Search for the cell housing the specified text and yield its [X, Y] center coordinate. 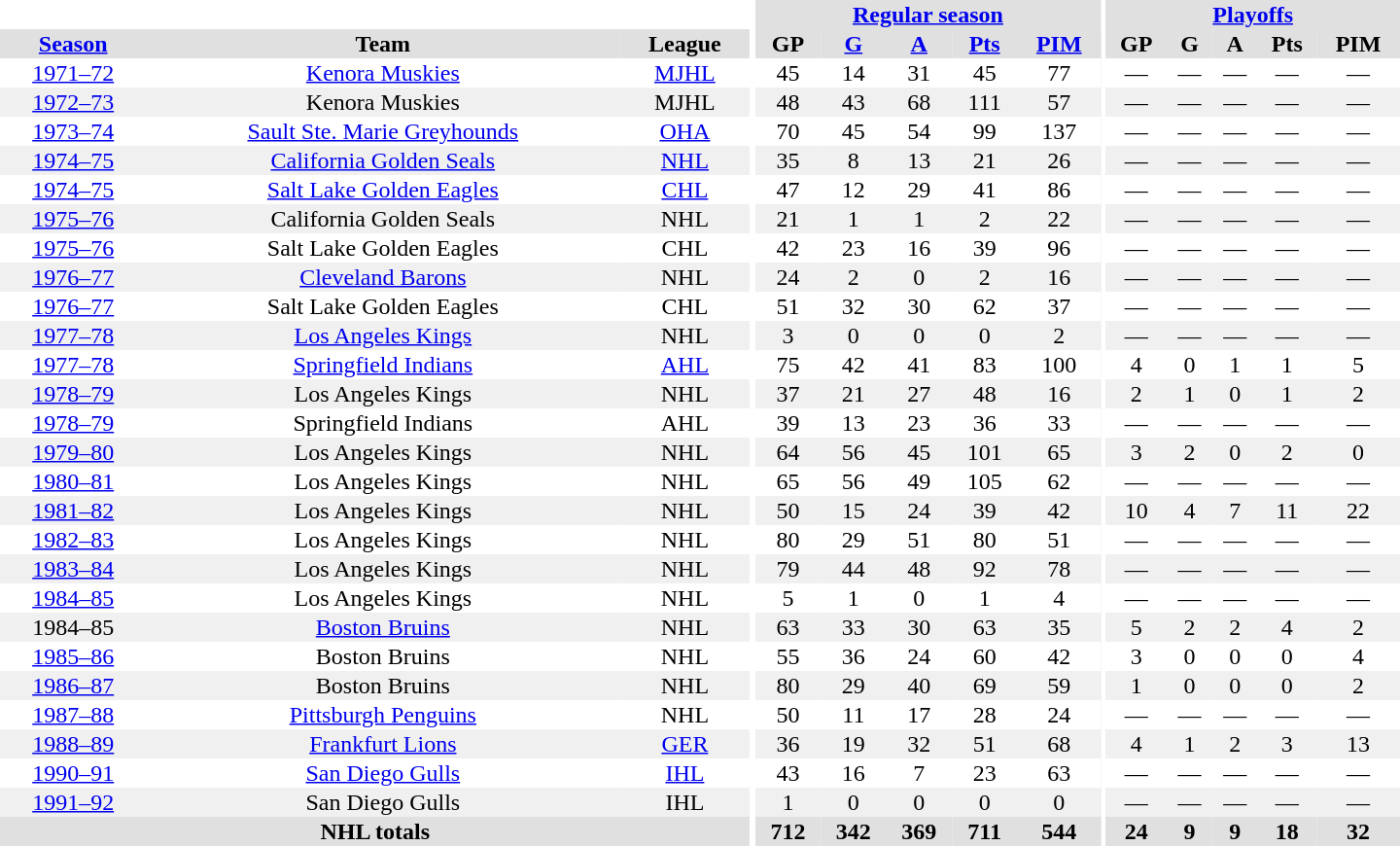
1979–80 [73, 452]
60 [984, 656]
Pittsburgh Penguins [383, 715]
Sault Ste. Marie Greyhounds [383, 131]
Season [73, 44]
15 [854, 511]
75 [787, 365]
544 [1059, 831]
83 [984, 365]
1987–88 [73, 715]
49 [920, 481]
78 [1059, 569]
28 [984, 715]
369 [920, 831]
86 [1059, 190]
26 [1059, 160]
105 [984, 481]
NHL totals [375, 831]
1971–72 [73, 73]
1985–86 [73, 656]
47 [787, 190]
137 [1059, 131]
1980–81 [73, 481]
711 [984, 831]
101 [984, 452]
99 [984, 131]
40 [920, 686]
1972–73 [73, 102]
1982–83 [73, 540]
44 [854, 569]
1991–92 [73, 802]
342 [854, 831]
100 [1059, 365]
10 [1136, 511]
111 [984, 102]
92 [984, 569]
GER [684, 744]
57 [1059, 102]
1981–82 [73, 511]
OHA [684, 131]
Playoffs [1252, 15]
1990–91 [73, 773]
70 [787, 131]
12 [854, 190]
77 [1059, 73]
79 [787, 569]
55 [787, 656]
18 [1286, 831]
96 [1059, 248]
1988–89 [73, 744]
Frankfurt Lions [383, 744]
8 [854, 160]
League [684, 44]
14 [854, 73]
64 [787, 452]
59 [1059, 686]
69 [984, 686]
27 [920, 394]
Team [383, 44]
54 [920, 131]
1973–74 [73, 131]
31 [920, 73]
1986–87 [73, 686]
Cleveland Barons [383, 277]
19 [854, 744]
1983–84 [73, 569]
712 [787, 831]
Regular season [927, 15]
17 [920, 715]
